Determine the [X, Y] coordinate at the center of the cell enclosing the given text.  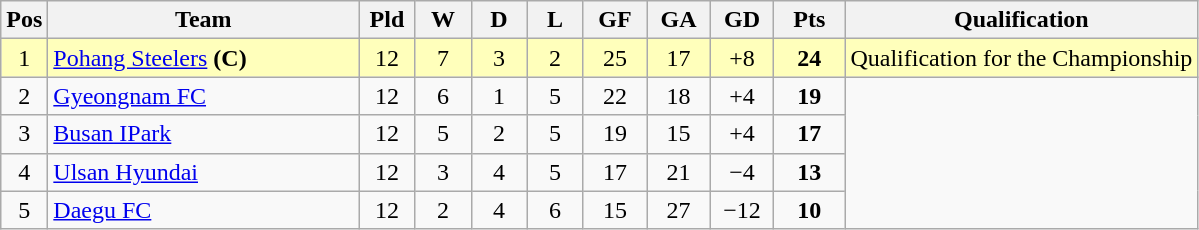
Team [204, 20]
18 [679, 96]
25 [615, 58]
GF [615, 20]
Pohang Steelers (C) [204, 58]
Ulsan Hyundai [204, 172]
Pos [24, 20]
10 [810, 210]
Busan IPark [204, 134]
Pld [387, 20]
Qualification [1022, 20]
24 [810, 58]
22 [615, 96]
−4 [742, 172]
21 [679, 172]
+8 [742, 58]
−12 [742, 210]
GD [742, 20]
Gyeongnam FC [204, 96]
27 [679, 210]
GA [679, 20]
Pts [810, 20]
Daegu FC [204, 210]
D [499, 20]
13 [810, 172]
L [555, 20]
7 [443, 58]
W [443, 20]
Qualification for the Championship [1022, 58]
